Determine the [X, Y] coordinate at the center of the cell enclosing the given text.  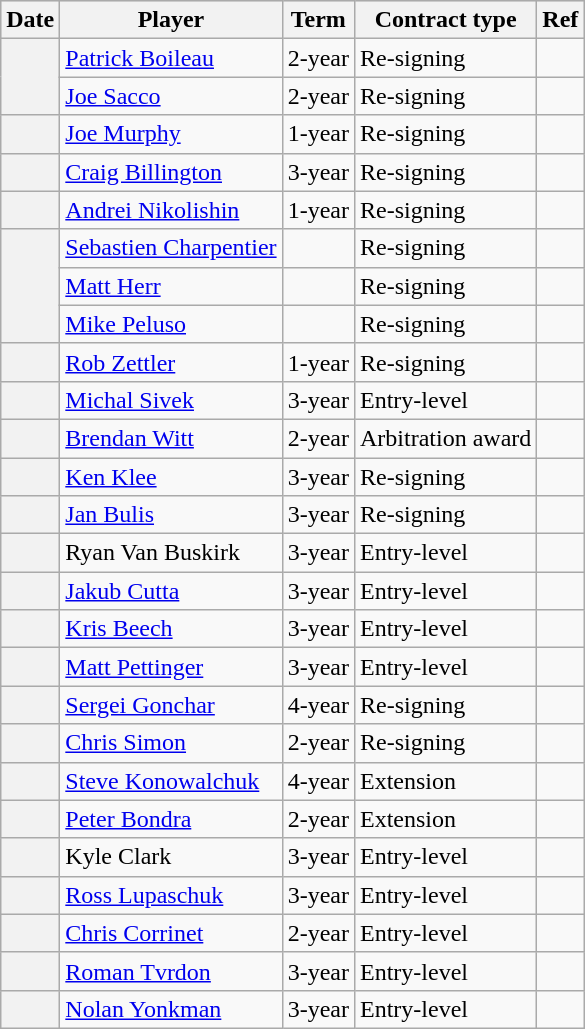
Chris Simon [171, 743]
Ken Klee [171, 477]
Ross Lupaschuk [171, 895]
Mike Peluso [171, 324]
Andrei Nikolishin [171, 210]
Steve Konowalchuk [171, 781]
Nolan Yonkman [171, 1009]
Jakub Cutta [171, 591]
Patrick Boileau [171, 58]
Rob Zettler [171, 362]
Ref [560, 20]
Brendan Witt [171, 438]
Peter Bondra [171, 819]
Jan Bulis [171, 515]
Term [318, 20]
Joe Sacco [171, 96]
Sergei Gonchar [171, 705]
Matt Pettinger [171, 667]
Kyle Clark [171, 857]
Matt Herr [171, 286]
Chris Corrinet [171, 933]
Roman Tvrdon [171, 971]
Player [171, 20]
Arbitration award [445, 438]
Joe Murphy [171, 134]
Kris Beech [171, 629]
Craig Billington [171, 172]
Michal Sivek [171, 400]
Contract type [445, 20]
Date [30, 20]
Ryan Van Buskirk [171, 553]
Sebastien Charpentier [171, 248]
